Scan for the cell matching the given text and deliver its [X, Y] coordinate at center. 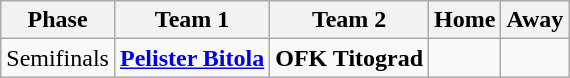
Home [465, 20]
Pelister Bitola [192, 58]
Team 1 [192, 20]
Phase [58, 20]
Away [535, 20]
Semifinals [58, 58]
OFK Titograd [350, 58]
Team 2 [350, 20]
